Detect which cell encompasses the target text, then output its (x, y) center coordinate. 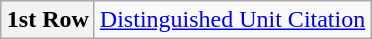
Distinguished Unit Citation (232, 20)
1st Row (48, 20)
